Output the (x, y) coordinate of the center of the cell containing the given text.  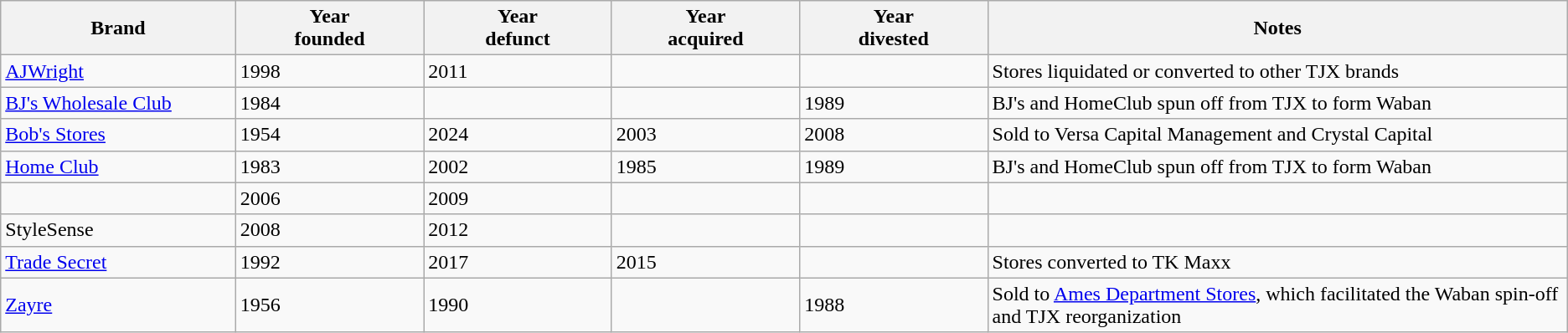
2024 (518, 135)
StyleSense (119, 230)
Yeardefunct (518, 28)
Yearfounded (329, 28)
1954 (329, 135)
2003 (705, 135)
1990 (518, 305)
2002 (518, 166)
2006 (329, 198)
1988 (894, 305)
Stores liquidated or converted to other TJX brands (1277, 71)
2011 (518, 71)
Stores converted to TK Maxx (1277, 262)
Sold to Ames Department Stores, which facilitated the Waban spin-off and TJX reorganization (1277, 305)
Zayre (119, 305)
Yearacquired (705, 28)
1998 (329, 71)
1983 (329, 166)
2012 (518, 230)
2015 (705, 262)
Sold to Versa Capital Management and Crystal Capital (1277, 135)
2009 (518, 198)
AJWright (119, 71)
1992 (329, 262)
BJ's Wholesale Club (119, 103)
Bob's Stores (119, 135)
Notes (1277, 28)
1956 (329, 305)
Trade Secret (119, 262)
1984 (329, 103)
1985 (705, 166)
2017 (518, 262)
Home Club (119, 166)
Brand (119, 28)
Yeardivested (894, 28)
